Search for the cell housing the specified text and yield its [X, Y] center coordinate. 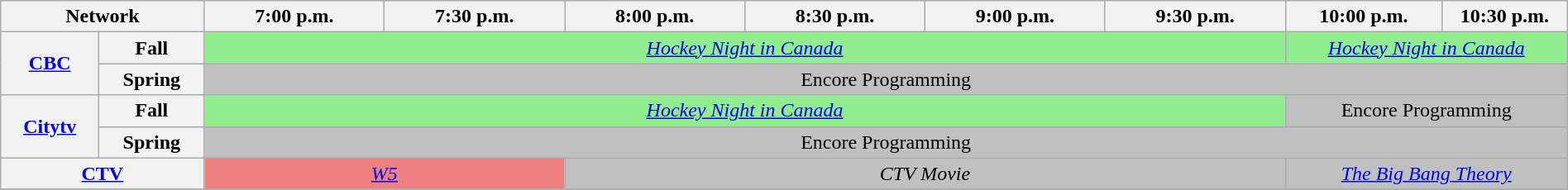
10:00 p.m. [1363, 17]
7:30 p.m. [475, 17]
W5 [385, 173]
9:00 p.m. [1015, 17]
8:00 p.m. [655, 17]
CTV [103, 173]
9:30 p.m. [1195, 17]
Citytv [50, 126]
The Big Bang Theory [1426, 173]
7:00 p.m. [294, 17]
8:30 p.m. [835, 17]
CBC [50, 64]
Network [103, 17]
10:30 p.m. [1505, 17]
CTV Movie [925, 173]
